Find where the given text appears and provide that cell's center as (X, Y) coordinate. 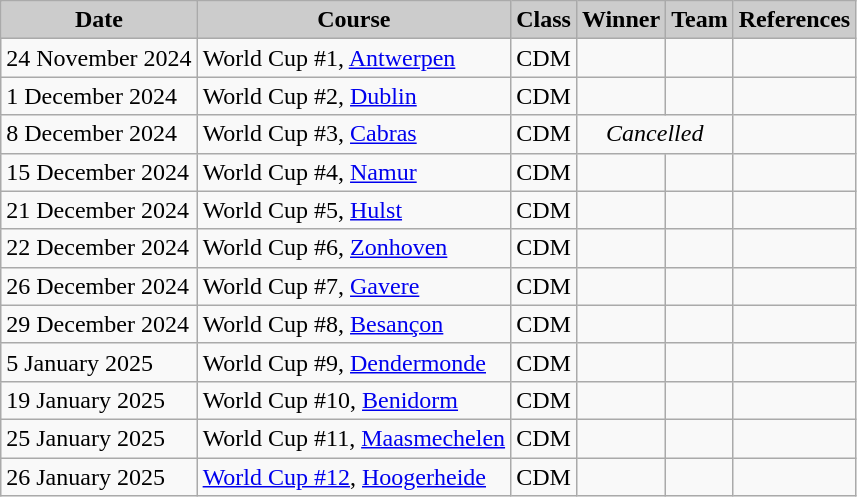
19 January 2025 (99, 400)
25 January 2025 (99, 438)
8 December 2024 (99, 134)
World Cup #10, Benidorm (354, 400)
World Cup #3, Cabras (354, 134)
World Cup #9, Dendermonde (354, 362)
15 December 2024 (99, 172)
Date (99, 20)
World Cup #4, Namur (354, 172)
World Cup #7, Gavere (354, 286)
World Cup #5, Hulst (354, 210)
Team (700, 20)
24 November 2024 (99, 58)
World Cup #8, Besançon (354, 324)
World Cup #1, Antwerpen (354, 58)
5 January 2025 (99, 362)
World Cup #11, Maasmechelen (354, 438)
26 December 2024 (99, 286)
22 December 2024 (99, 248)
29 December 2024 (99, 324)
References (794, 20)
Winner (620, 20)
World Cup #2, Dublin (354, 96)
World Cup #6, Zonhoven (354, 248)
Class (544, 20)
26 January 2025 (99, 477)
World Cup #12, Hoogerheide (354, 477)
21 December 2024 (99, 210)
1 December 2024 (99, 96)
Course (354, 20)
Cancelled (654, 134)
